Determine the (x, y) coordinate at the center of the cell enclosing the given text.  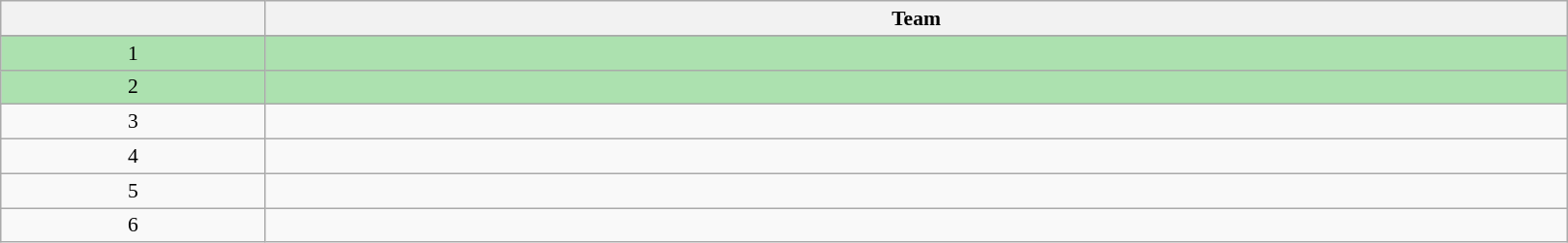
4 (134, 157)
6 (134, 226)
Team (916, 18)
1 (134, 53)
2 (134, 87)
5 (134, 191)
3 (134, 122)
